Provide the [X, Y] coordinate of the cell's center where the given text is located.  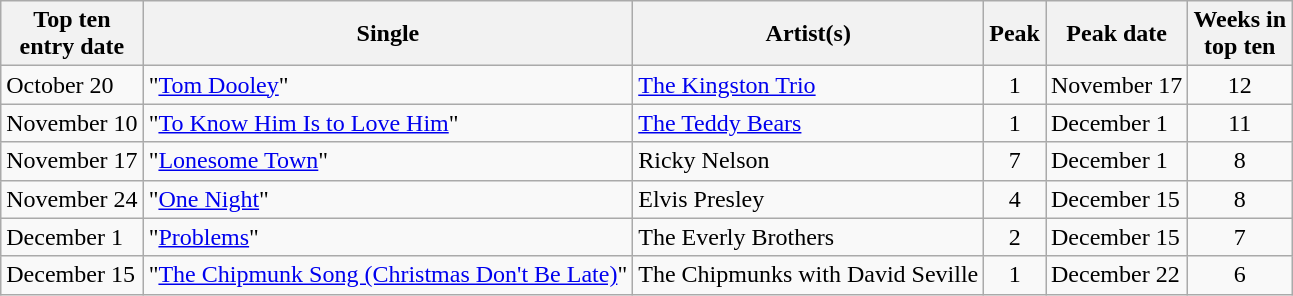
"Tom Dooley" [388, 85]
Artist(s) [808, 34]
6 [1240, 275]
October 20 [72, 85]
"The Chipmunk Song (Christmas Don't Be Late)" [388, 275]
"Lonesome Town" [388, 161]
Single [388, 34]
"One Night" [388, 199]
The Teddy Bears [808, 123]
Ricky Nelson [808, 161]
2 [1015, 237]
12 [1240, 85]
December 22 [1117, 275]
The Everly Brothers [808, 237]
"Problems" [388, 237]
Peak [1015, 34]
The Chipmunks with David Seville [808, 275]
November 10 [72, 123]
Elvis Presley [808, 199]
November 24 [72, 199]
Top tenentry date [72, 34]
"To Know Him Is to Love Him" [388, 123]
Peak date [1117, 34]
4 [1015, 199]
Weeks intop ten [1240, 34]
11 [1240, 123]
The Kingston Trio [808, 85]
